Detect which cell encompasses the target text, then output its (X, Y) center coordinate. 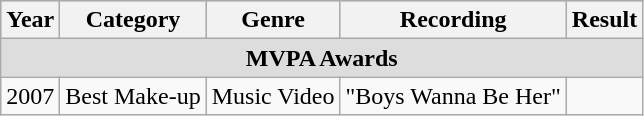
Result (604, 20)
"Boys Wanna Be Her" (453, 96)
Music Video (273, 96)
MVPA Awards (322, 58)
Year (30, 20)
Genre (273, 20)
Recording (453, 20)
2007 (30, 96)
Best Make-up (133, 96)
Category (133, 20)
